Determine the [X, Y] coordinate at the center of the cell enclosing the given text.  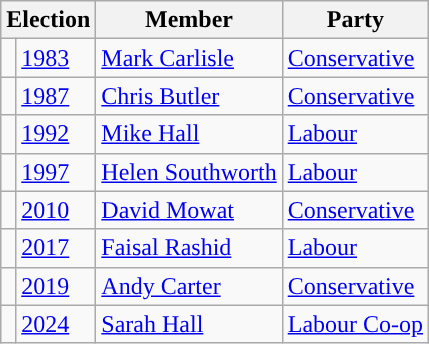
Mark Carlisle [189, 58]
1997 [56, 172]
Mike Hall [189, 134]
2019 [56, 286]
David Mowat [189, 210]
Chris Butler [189, 96]
2024 [56, 324]
2017 [56, 248]
Helen Southworth [189, 172]
1983 [56, 58]
Member [189, 20]
1987 [56, 96]
Andy Carter [189, 286]
1992 [56, 134]
Faisal Rashid [189, 248]
Sarah Hall [189, 324]
Party [355, 20]
Election [48, 20]
Labour Co-op [355, 324]
2010 [56, 210]
